Return [x, y] of the center of cell containing provided text 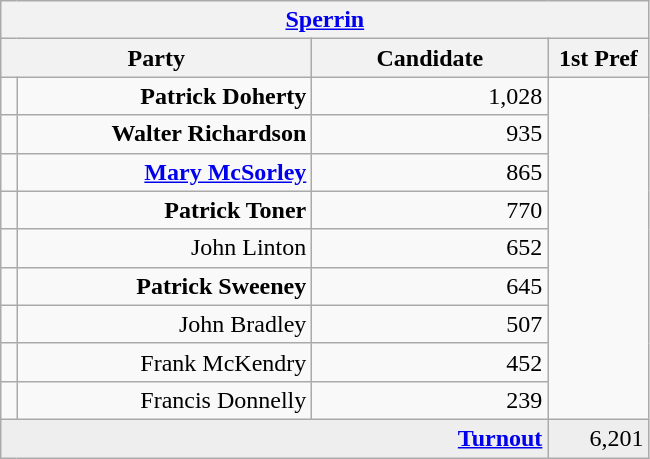
239 [430, 400]
452 [430, 362]
Francis Donnelly [164, 400]
1,028 [430, 96]
507 [430, 324]
1st Pref [598, 58]
Mary McSorley [164, 172]
6,201 [598, 438]
770 [430, 210]
645 [430, 286]
Patrick Doherty [164, 96]
Frank McKendry [164, 362]
Candidate [430, 58]
Party [156, 58]
935 [430, 134]
Patrick Toner [164, 210]
Walter Richardson [164, 134]
John Linton [164, 248]
Sperrin [325, 20]
John Bradley [164, 324]
652 [430, 248]
Patrick Sweeney [164, 286]
Turnout [274, 438]
865 [430, 172]
